Pinpoint the cell where the given text exists, returning its (X, Y) midpoint coordinate. 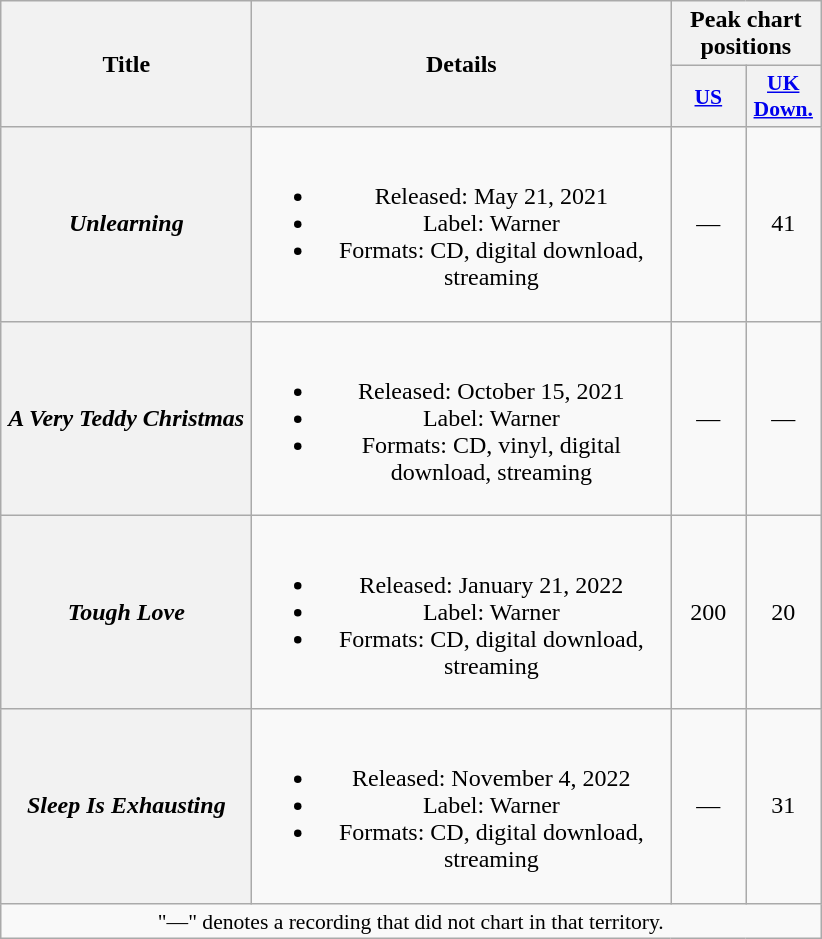
Title (126, 64)
UK Down. (784, 96)
Sleep Is Exhausting (126, 806)
20 (784, 612)
US (708, 96)
A Very Teddy Christmas (126, 418)
31 (784, 806)
Released: January 21, 2022Label: WarnerFormats: CD, digital download, streaming (462, 612)
Peak chart positions (746, 34)
"—" denotes a recording that did not chart in that territory. (411, 921)
Tough Love (126, 612)
Details (462, 64)
Released: May 21, 2021Label: WarnerFormats: CD, digital download, streaming (462, 224)
Unlearning (126, 224)
Released: November 4, 2022Label: WarnerFormats: CD, digital download, streaming (462, 806)
200 (708, 612)
41 (784, 224)
Released: October 15, 2021Label: WarnerFormats: CD, vinyl, digital download, streaming (462, 418)
